Locate the cell with the specified text and output its [x, y] center coordinate. 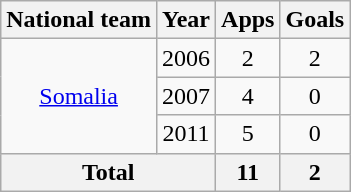
5 [248, 134]
National team [79, 20]
4 [248, 96]
Goals [315, 20]
2011 [186, 134]
11 [248, 172]
2007 [186, 96]
Year [186, 20]
Total [108, 172]
Apps [248, 20]
2006 [186, 58]
Somalia [79, 96]
